Detect which cell encompasses the target text, then output its (x, y) center coordinate. 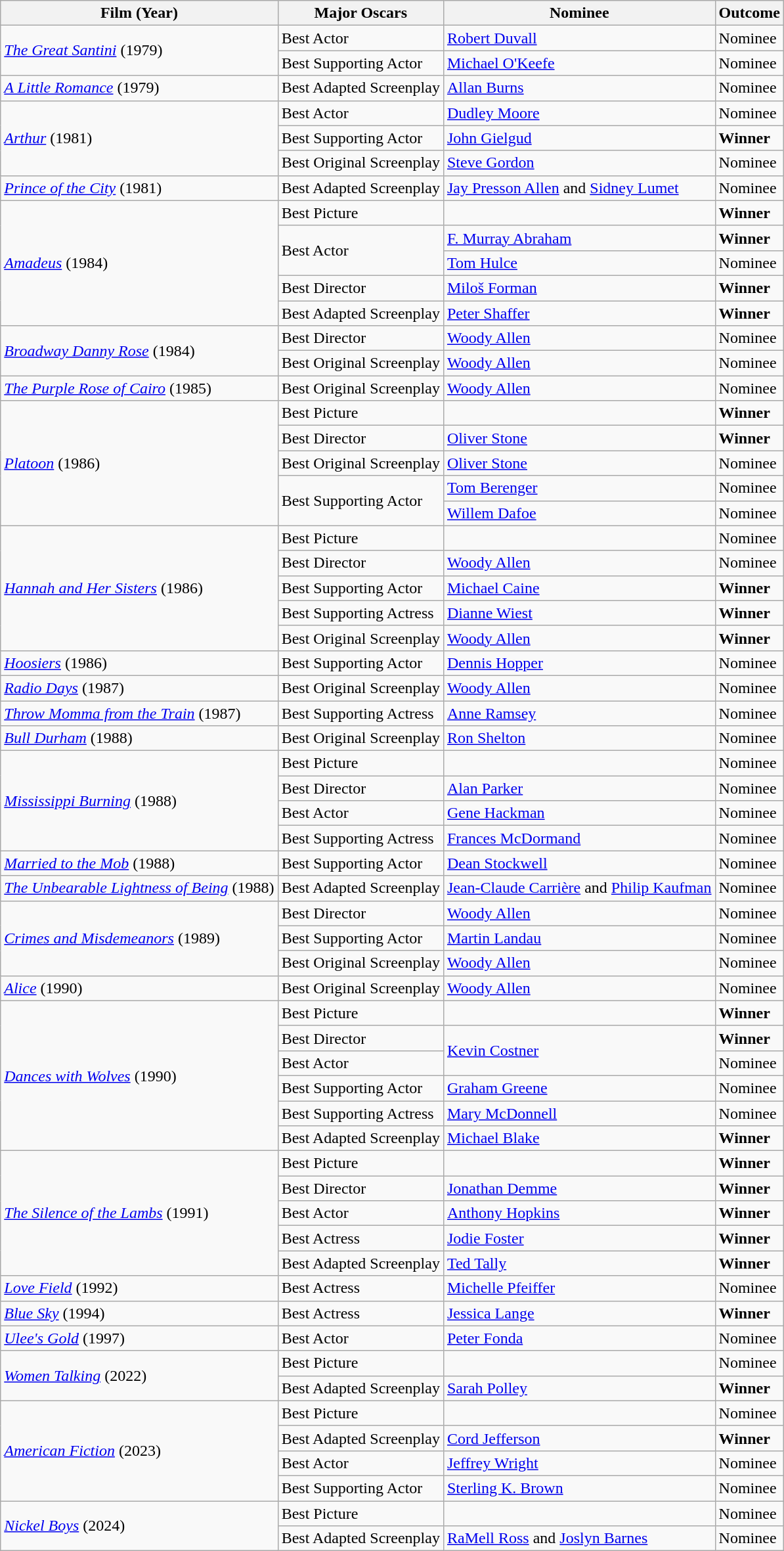
Broadway Danny Rose (1984) (139, 351)
Peter Shaffer (579, 313)
Women Talking (2022) (139, 1376)
Alan Parker (579, 788)
Michael O'Keefe (579, 63)
Miloš Forman (579, 288)
Allan Burns (579, 88)
Dianne Wiest (579, 613)
Jodie Foster (579, 1238)
Jean-Claude Carrière and Philip Kaufman (579, 888)
Alice (1990) (139, 988)
Jessica Lange (579, 1313)
Love Field (1992) (139, 1288)
Arthur (1981) (139, 138)
Platoon (1986) (139, 463)
Blue Sky (1994) (139, 1313)
Willem Dafoe (579, 513)
Radio Days (1987) (139, 688)
F. Murray Abraham (579, 238)
The Great Santini (1979) (139, 51)
Dances with Wolves (1990) (139, 1075)
Crimes and Misdemeanors (1989) (139, 938)
Nickel Boys (2024) (139, 1525)
American Fiction (2023) (139, 1450)
The Silence of the Lambs (1991) (139, 1213)
Hannah and Her Sisters (1986) (139, 588)
Jay Presson Allen and Sidney Lumet (579, 188)
Michael Caine (579, 588)
Bull Durham (1988) (139, 738)
A Little Romance (1979) (139, 88)
Tom Hulce (579, 263)
Jeffrey Wright (579, 1463)
Steve Gordon (579, 163)
Outcome (749, 13)
Major Oscars (360, 13)
Cord Jefferson (579, 1438)
Ted Tally (579, 1263)
RaMell Ross and Joslyn Barnes (579, 1539)
Throw Momma from the Train (1987) (139, 713)
Peter Fonda (579, 1338)
Robert Duvall (579, 38)
Married to the Mob (1988) (139, 863)
The Purple Rose of Cairo (1985) (139, 388)
Gene Hackman (579, 813)
Graham Greene (579, 1088)
Jonathan Demme (579, 1188)
The Unbearable Lightness of Being (1988) (139, 888)
Hoosiers (1986) (139, 663)
Dennis Hopper (579, 663)
Mississippi Burning (1988) (139, 801)
John Gielgud (579, 138)
Dean Stockwell (579, 863)
Dudley Moore (579, 113)
Tom Berenger (579, 488)
Ron Shelton (579, 738)
Amadeus (1984) (139, 263)
Kevin Costner (579, 1050)
Frances McDormand (579, 838)
Michelle Pfeiffer (579, 1288)
Prince of the City (1981) (139, 188)
Martin Landau (579, 938)
Anthony Hopkins (579, 1213)
Mary McDonnell (579, 1113)
Film (Year) (139, 13)
Ulee's Gold (1997) (139, 1338)
Anne Ramsey (579, 713)
Michael Blake (579, 1138)
Sterling K. Brown (579, 1488)
Sarah Polley (579, 1388)
